Determine the (X, Y) coordinate at the center of the cell enclosing the given text.  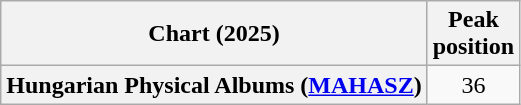
Chart (2025) (214, 34)
36 (473, 85)
Peak position (473, 34)
Hungarian Physical Albums (MAHASZ) (214, 85)
